Find where the given text appears and provide that cell's center as (x, y) coordinate. 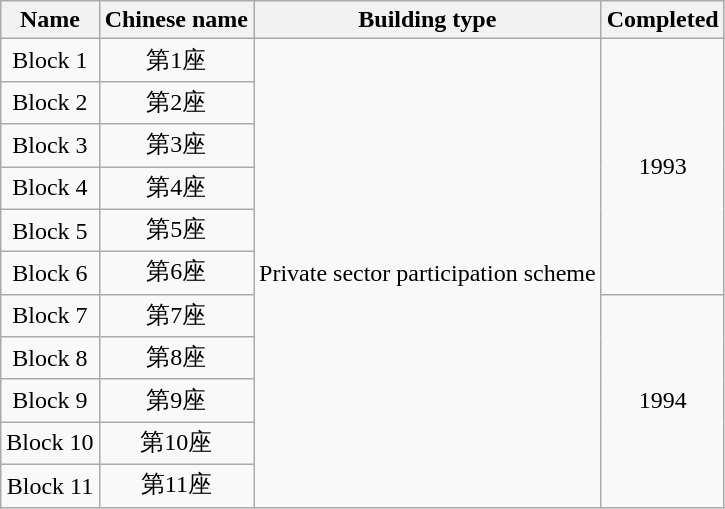
Block 6 (50, 274)
第4座 (176, 188)
Block 10 (50, 444)
第8座 (176, 358)
Completed (662, 20)
第5座 (176, 230)
Block 1 (50, 60)
Block 8 (50, 358)
第2座 (176, 102)
1993 (662, 166)
Block 3 (50, 146)
第9座 (176, 400)
第10座 (176, 444)
Block 9 (50, 400)
Block 2 (50, 102)
Block 7 (50, 316)
Block 4 (50, 188)
第7座 (176, 316)
第1座 (176, 60)
Chinese name (176, 20)
Private sector participation scheme (428, 273)
第6座 (176, 274)
Name (50, 20)
第11座 (176, 486)
Block 5 (50, 230)
Building type (428, 20)
第3座 (176, 146)
Block 11 (50, 486)
1994 (662, 400)
